Return (x, y) of the center of cell containing provided text 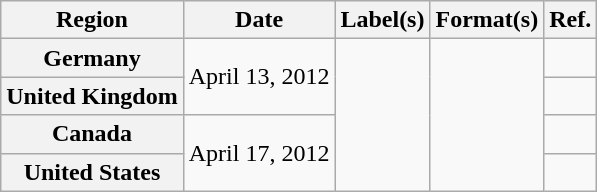
April 13, 2012 (259, 77)
Ref. (570, 20)
United States (92, 172)
United Kingdom (92, 96)
April 17, 2012 (259, 153)
Date (259, 20)
Canada (92, 134)
Label(s) (382, 20)
Format(s) (487, 20)
Germany (92, 58)
Region (92, 20)
